Locate the cell with the specified text and output its [x, y] center coordinate. 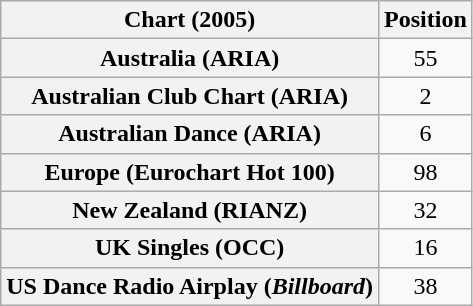
16 [426, 248]
Position [426, 20]
US Dance Radio Airplay (Billboard) [190, 286]
UK Singles (OCC) [190, 248]
Australian Club Chart (ARIA) [190, 96]
98 [426, 172]
55 [426, 58]
Australian Dance (ARIA) [190, 134]
New Zealand (RIANZ) [190, 210]
Australia (ARIA) [190, 58]
6 [426, 134]
Chart (2005) [190, 20]
32 [426, 210]
2 [426, 96]
38 [426, 286]
Europe (Eurochart Hot 100) [190, 172]
